Provide the [X, Y] coordinate of the cell's center where the given text is located.  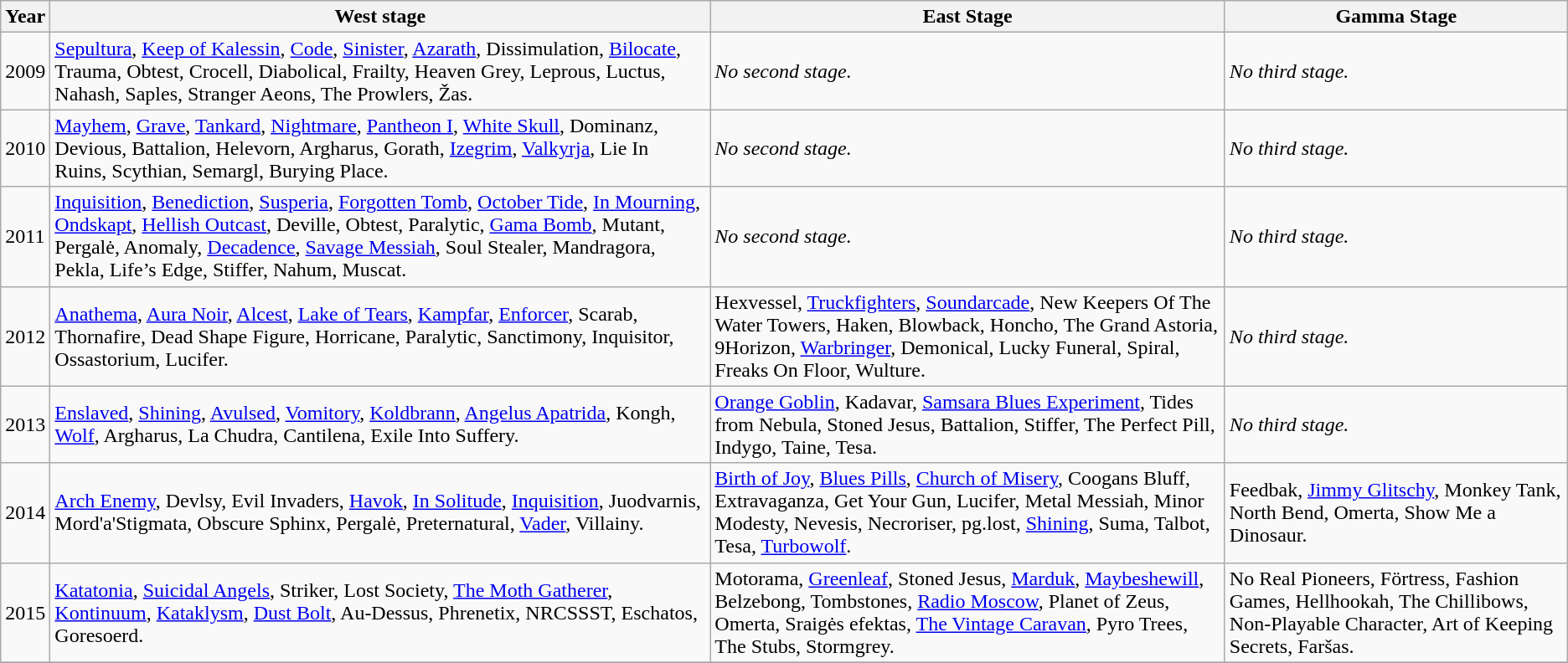
2014 [25, 512]
2012 [25, 337]
Gamma Stage [1395, 17]
East Stage [968, 17]
2010 [25, 148]
2009 [25, 71]
West stage [380, 17]
Orange Goblin, Kadavar, Samsara Blues Experiment, Tides from Nebula, Stoned Jesus, Battalion, Stiffer, The Perfect Pill, Indygo, Taine, Tesa. [968, 424]
2015 [25, 613]
2013 [25, 424]
Feedbak, Jimmy Glitschy, Monkey Tank, North Bend, Omerta, Show Me a Dinosaur. [1395, 512]
Enslaved, Shining, Avulsed, Vomitory, Koldbrann, Angelus Apatrida, Kongh, Wolf, Argharus, La Chudra, Cantilena, Exile Into Suffery. [380, 424]
Year [25, 17]
No Real Pioneers, Förtress, Fashion Games, Hellhookah, The Chillibows, Non-Playable Character, Art of Keeping Secrets, Faršas. [1395, 613]
2011 [25, 236]
